Return the (x, y) coordinate for the center point of the cell that contains the specified text.  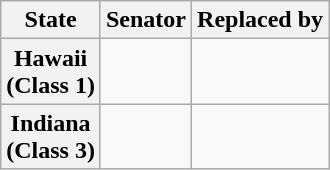
Senator (146, 20)
State (51, 20)
Replaced by (260, 20)
Indiana(Class 3) (51, 136)
Hawaii(Class 1) (51, 72)
